Identify which cell holds the provided text, then report its (x, y) central coordinate. 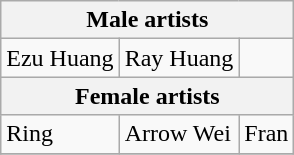
Arrow Wei (179, 134)
Ring (60, 134)
Male artists (148, 20)
Female artists (148, 96)
Fran (266, 134)
Ezu Huang (60, 58)
Ray Huang (179, 58)
